Search for the cell housing the specified text and yield its (x, y) center coordinate. 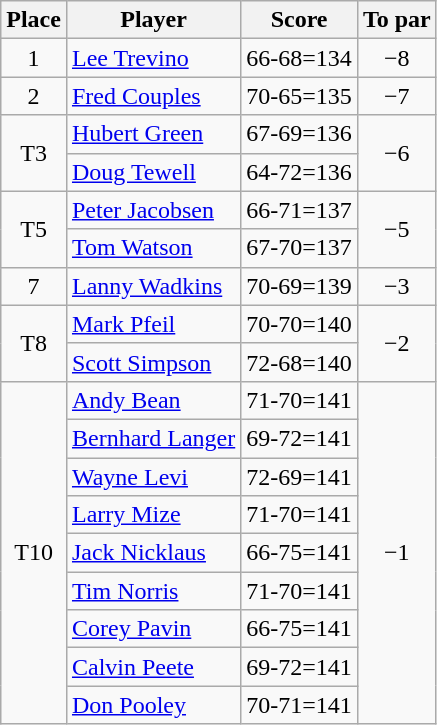
1 (34, 58)
T8 (34, 343)
66-71=137 (300, 210)
2 (34, 96)
70-70=140 (300, 324)
Doug Tewell (153, 172)
−3 (396, 286)
Larry Mize (153, 515)
Tim Norris (153, 591)
Don Pooley (153, 705)
72-69=141 (300, 477)
70-65=135 (300, 96)
−8 (396, 58)
Score (300, 20)
Fred Couples (153, 96)
Tom Watson (153, 248)
To par (396, 20)
Scott Simpson (153, 362)
T10 (34, 552)
Lee Trevino (153, 58)
−7 (396, 96)
T3 (34, 153)
Peter Jacobsen (153, 210)
−1 (396, 552)
Jack Nicklaus (153, 553)
Player (153, 20)
Mark Pfeil (153, 324)
−2 (396, 343)
T5 (34, 229)
64-72=136 (300, 172)
Lanny Wadkins (153, 286)
Corey Pavin (153, 629)
Hubert Green (153, 134)
Andy Bean (153, 400)
Bernhard Langer (153, 438)
70-69=139 (300, 286)
70-71=141 (300, 705)
−6 (396, 153)
67-70=137 (300, 248)
7 (34, 286)
Wayne Levi (153, 477)
−5 (396, 229)
Calvin Peete (153, 667)
72-68=140 (300, 362)
67-69=136 (300, 134)
Place (34, 20)
66-68=134 (300, 58)
